Return the [x, y] coordinate for the center point of the cell that contains the specified text.  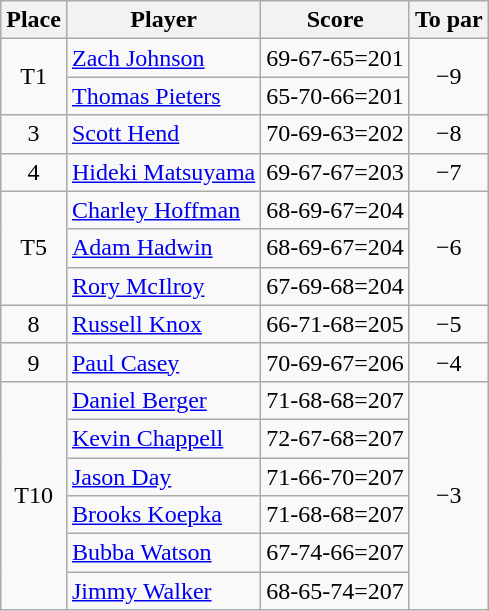
Zach Johnson [163, 58]
Adam Hadwin [163, 248]
Player [163, 20]
Russell Knox [163, 324]
−9 [448, 77]
Scott Hend [163, 134]
T5 [34, 248]
Hideki Matsuyama [163, 172]
−8 [448, 134]
66-71-68=205 [336, 324]
68-65-74=207 [336, 591]
Jimmy Walker [163, 591]
70-69-63=202 [336, 134]
Thomas Pieters [163, 96]
T1 [34, 77]
Daniel Berger [163, 400]
4 [34, 172]
Bubba Watson [163, 553]
Kevin Chappell [163, 438]
65-70-66=201 [336, 96]
8 [34, 324]
67-69-68=204 [336, 286]
Rory McIlroy [163, 286]
−6 [448, 248]
T10 [34, 495]
−7 [448, 172]
67-74-66=207 [336, 553]
Brooks Koepka [163, 515]
70-69-67=206 [336, 362]
To par [448, 20]
69-67-67=203 [336, 172]
−4 [448, 362]
−5 [448, 324]
Place [34, 20]
71-66-70=207 [336, 477]
Charley Hoffman [163, 210]
Jason Day [163, 477]
72-67-68=207 [336, 438]
3 [34, 134]
9 [34, 362]
Paul Casey [163, 362]
−3 [448, 495]
69-67-65=201 [336, 58]
Score [336, 20]
